Identify which cell holds the provided text, then report its [x, y] central coordinate. 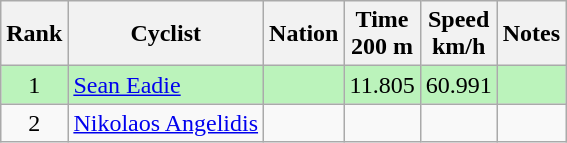
Rank [34, 34]
2 [34, 123]
11.805 [382, 85]
Nation [304, 34]
Cyclist [166, 34]
1 [34, 85]
Speedkm/h [458, 34]
Sean Eadie [166, 85]
Notes [531, 34]
60.991 [458, 85]
Time200 m [382, 34]
Nikolaos Angelidis [166, 123]
